Search for the cell housing the specified text and yield its (X, Y) center coordinate. 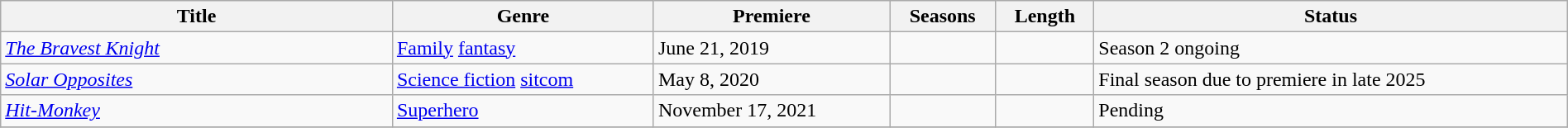
Science fiction sitcom (523, 79)
Seasons (943, 17)
November 17, 2021 (771, 111)
June 21, 2019 (771, 48)
May 8, 2020 (771, 79)
Season 2 ongoing (1331, 48)
Length (1045, 17)
Family fantasy (523, 48)
Hit-Monkey (197, 111)
Solar Opposites (197, 79)
The Bravest Knight (197, 48)
Premiere (771, 17)
Pending (1331, 111)
Status (1331, 17)
Genre (523, 17)
Title (197, 17)
Final season due to premiere in late 2025 (1331, 79)
Superhero (523, 111)
